Detect which cell encompasses the target text, then output its (X, Y) center coordinate. 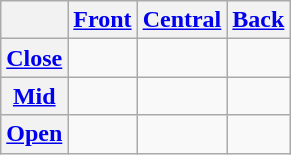
Mid (34, 96)
Back (258, 20)
Central (182, 20)
Front (102, 20)
Close (34, 58)
Open (34, 134)
